Output the (x, y) coordinate of the center of the cell containing the given text.  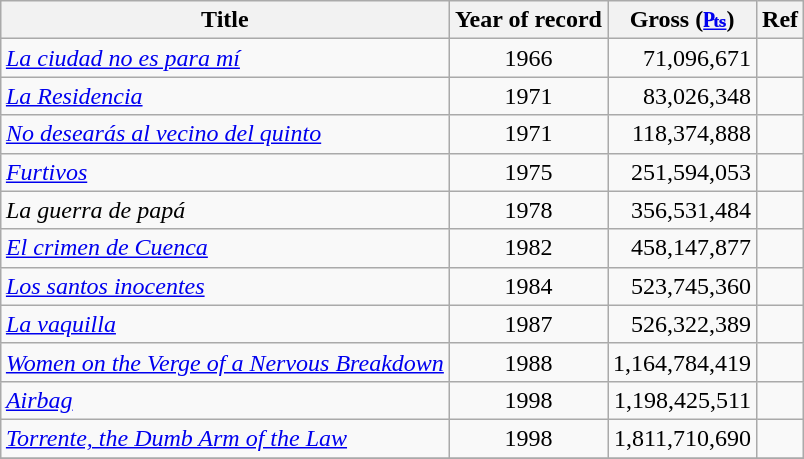
458,147,877 (682, 248)
523,745,360 (682, 286)
Airbag (224, 400)
118,374,888 (682, 134)
Women on the Verge of a Nervous Breakdown (224, 362)
La Residencia (224, 96)
1975 (528, 172)
Gross (₧) (682, 20)
1,811,710,690 (682, 438)
526,322,389 (682, 324)
1,198,425,511 (682, 400)
Year of record (528, 20)
La vaquilla (224, 324)
1984 (528, 286)
No desearás al vecino del quinto (224, 134)
251,594,053 (682, 172)
1982 (528, 248)
Ref (780, 20)
Los santos inocentes (224, 286)
La ciudad no es para mí (224, 58)
71,096,671 (682, 58)
1,164,784,419 (682, 362)
83,026,348 (682, 96)
1987 (528, 324)
1988 (528, 362)
Torrente, the Dumb Arm of the Law (224, 438)
1978 (528, 210)
Furtivos (224, 172)
El crimen de Cuenca (224, 248)
356,531,484 (682, 210)
Title (224, 20)
La guerra de papá (224, 210)
1966 (528, 58)
